Scan for the cell matching the given text and deliver its [x, y] coordinate at center. 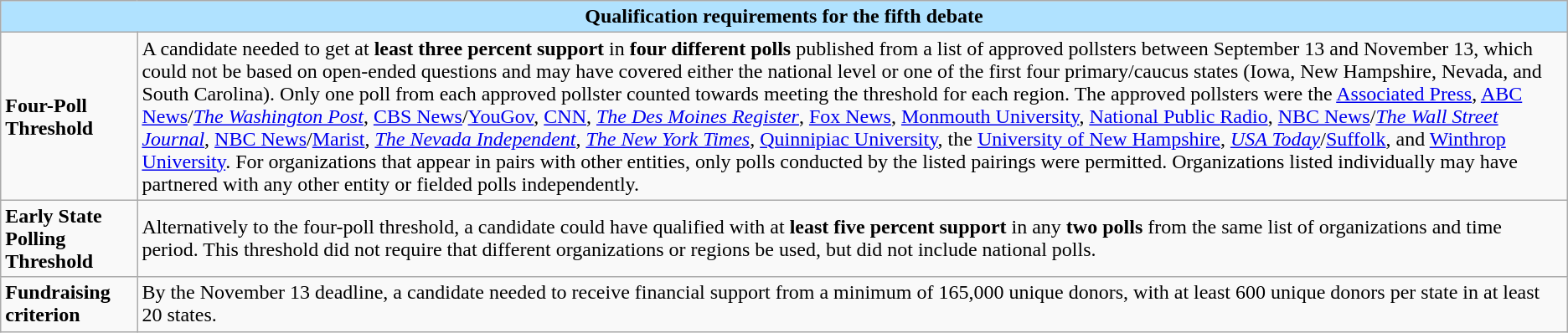
Fundraising criterion [69, 305]
Early State Polling Threshold [69, 238]
Four-Poll Threshold [69, 116]
Qualification requirements for the fifth debate [784, 17]
